Output the (X, Y) coordinate of the center of the cell containing the given text.  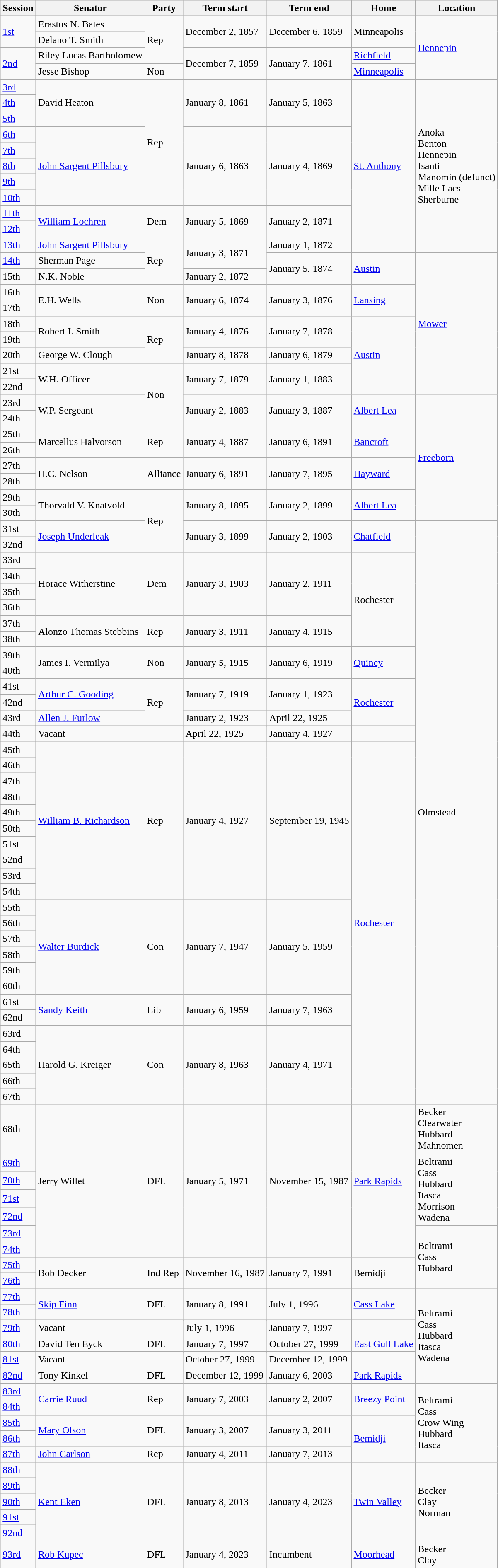
Moorhead (384, 1554)
Riley Lucas Bartholomew (90, 56)
January 2, 1883 (225, 410)
41st (18, 686)
January 1, 1872 (309, 245)
1st (18, 32)
82nd (18, 1375)
92nd (18, 1533)
3rd (18, 87)
49th (18, 813)
January 5, 1971 (225, 1181)
January 4, 2011 (225, 1454)
72nd (18, 1217)
W.H. Officer (90, 379)
Bancroft (384, 442)
William Lochren (90, 221)
45th (18, 750)
57th (18, 939)
January 8, 1991 (225, 1304)
Jerry Willet (90, 1181)
East Gull Lake (384, 1344)
January 3, 1903 (225, 584)
January 3, 1887 (309, 410)
January 3, 1899 (225, 537)
16th (18, 292)
39th (18, 655)
31st (18, 529)
January 2, 1923 (225, 718)
27th (18, 466)
93rd (18, 1554)
73rd (18, 1233)
Alonzo Thomas Stebbins (90, 631)
January 8, 2013 (225, 1501)
Mower (457, 324)
21st (18, 371)
80th (18, 1344)
52nd (18, 860)
William B. Richardson (90, 820)
54th (18, 891)
January 4, 1869 (309, 166)
November 16, 1987 (225, 1273)
84th (18, 1407)
St. Anthony (384, 166)
BeckerClayNorman (457, 1501)
Alliance (164, 474)
18th (18, 324)
Harold G. Kreiger (90, 1065)
January 7, 1861 (309, 63)
Skip Finn (90, 1304)
Freeborn (457, 457)
Rob Kupec (90, 1554)
7th (18, 150)
60th (18, 986)
BeckerClay (457, 1554)
John Carlson (90, 1454)
Delano T. Smith (90, 40)
86th (18, 1438)
Chatfield (384, 537)
69th (18, 1163)
January 5, 1915 (225, 663)
January 7, 2013 (309, 1454)
January 6, 1863 (225, 166)
Cass Lake (384, 1304)
14th (18, 261)
January 8, 1878 (225, 355)
Location (457, 8)
Richfield (384, 56)
January 2, 1872 (225, 276)
January 3, 1871 (225, 253)
Walter Burdick (90, 946)
Sandy Keith (90, 1010)
46th (18, 765)
38th (18, 639)
20th (18, 355)
Hayward (384, 474)
89th (18, 1486)
January 1, 1883 (309, 379)
January 5, 1959 (309, 946)
44th (18, 734)
66th (18, 1081)
56th (18, 923)
Robert I. Smith (90, 332)
Arthur C. Gooding (90, 694)
AnokaBentonHennepinIsantiManomin (defunct)Mille LacsSherburne (457, 166)
30th (18, 513)
January 2, 2007 (309, 1399)
January 3, 2007 (225, 1430)
9th (18, 181)
January 7, 1919 (225, 694)
January 7, 1947 (225, 946)
67th (18, 1096)
70th (18, 1180)
Term end (309, 8)
5th (18, 119)
78th (18, 1312)
68th (18, 1129)
26th (18, 450)
January 2, 1911 (309, 584)
11th (18, 213)
Horace Witherstine (90, 584)
December 2, 1857 (225, 32)
85th (18, 1423)
50th (18, 828)
Senator (90, 8)
Bob Decker (90, 1273)
8th (18, 166)
28th (18, 482)
BeltramiCassCrow WingHubbardItasca (457, 1423)
22nd (18, 387)
Olmstead (457, 813)
December 6, 1859 (309, 32)
76th (18, 1280)
H.C. Nelson (90, 474)
Carrie Ruud (90, 1399)
Tony Kinkel (90, 1375)
Party (164, 8)
29th (18, 497)
40th (18, 670)
Term start (225, 8)
Lansing (384, 300)
65th (18, 1065)
Session (18, 8)
David Heaton (90, 103)
53rd (18, 876)
12th (18, 229)
January 3, 1876 (309, 300)
January 4, 1915 (309, 631)
83rd (18, 1391)
Erastus N. Bates (90, 24)
91st (18, 1517)
Sherman Page (90, 261)
34th (18, 576)
Kent Eken (90, 1501)
Incumbent (309, 1554)
January 7, 1991 (309, 1273)
January 5, 1869 (225, 221)
4th (18, 103)
87th (18, 1454)
62nd (18, 1018)
BeltramiCassHubbardItascaWadena (457, 1336)
N.K. Noble (90, 276)
55th (18, 907)
January 7, 1879 (225, 379)
Lib (164, 1010)
January 8, 1861 (225, 103)
Allen J. Furlow (90, 718)
December 7, 1859 (225, 63)
January 6, 1919 (309, 663)
January 7, 2003 (225, 1399)
Marcellus Halvorson (90, 442)
Mary Olson (90, 1430)
January 1, 1923 (309, 694)
2nd (18, 63)
January 4, 1876 (225, 332)
43rd (18, 718)
E.H. Wells (90, 300)
January 3, 2011 (309, 1430)
Quincy (384, 663)
W.P. Sergeant (90, 410)
Jesse Bishop (90, 71)
58th (18, 954)
79th (18, 1328)
64th (18, 1049)
January 8, 1895 (225, 505)
BeltramiCassHubbard (457, 1257)
Joseph Underleak (90, 537)
71st (18, 1198)
24th (18, 418)
77th (18, 1297)
January 8, 1963 (225, 1065)
10th (18, 198)
January 6, 1959 (225, 1010)
25th (18, 434)
David Ten Eyck (90, 1344)
74th (18, 1249)
Twin Valley (384, 1501)
32nd (18, 544)
51st (18, 844)
17th (18, 308)
23rd (18, 402)
33rd (18, 560)
35th (18, 592)
Ind Rep (164, 1273)
January 2, 1899 (309, 505)
61st (18, 1002)
January 6, 2003 (309, 1375)
81st (18, 1360)
48th (18, 797)
Home (384, 8)
75th (18, 1265)
Breezy Point (384, 1399)
January 5, 1874 (309, 269)
59th (18, 970)
Hennepin (457, 48)
January 2, 1871 (309, 221)
63rd (18, 1033)
36th (18, 607)
13th (18, 245)
January 6, 1874 (225, 300)
90th (18, 1501)
January 5, 1863 (309, 103)
6th (18, 134)
47th (18, 781)
Thorvald V. Knatvold (90, 505)
January 7, 1963 (309, 1010)
November 15, 1987 (309, 1181)
January 2, 1903 (309, 537)
January 7, 1878 (309, 332)
James I. Vermilya (90, 663)
January 3, 1911 (225, 631)
42nd (18, 702)
January 4, 1971 (309, 1065)
January 7, 1895 (309, 474)
George W. Clough (90, 355)
15th (18, 276)
BeckerClearwaterHubbardMahnomen (457, 1129)
September 19, 1945 (309, 820)
37th (18, 623)
January 4, 1887 (225, 442)
January 6, 1879 (309, 355)
19th (18, 339)
88th (18, 1470)
BeltramiCassHubbardItascaMorrisonWadena (457, 1189)
